Capture the cell that displays the provided text and extract its [X, Y] central coordinate. 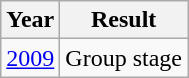
Year [30, 20]
Result [124, 20]
Group stage [124, 58]
2009 [30, 58]
